Return the (X, Y) coordinate for the center point of the cell that contains the specified text.  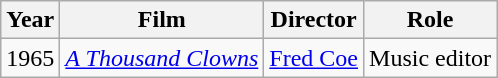
Role (430, 20)
Year (30, 20)
Film (162, 20)
A Thousand Clowns (162, 58)
Music editor (430, 58)
1965 (30, 58)
Director (314, 20)
Fred Coe (314, 58)
